Return (x, y) of the center of cell containing provided text 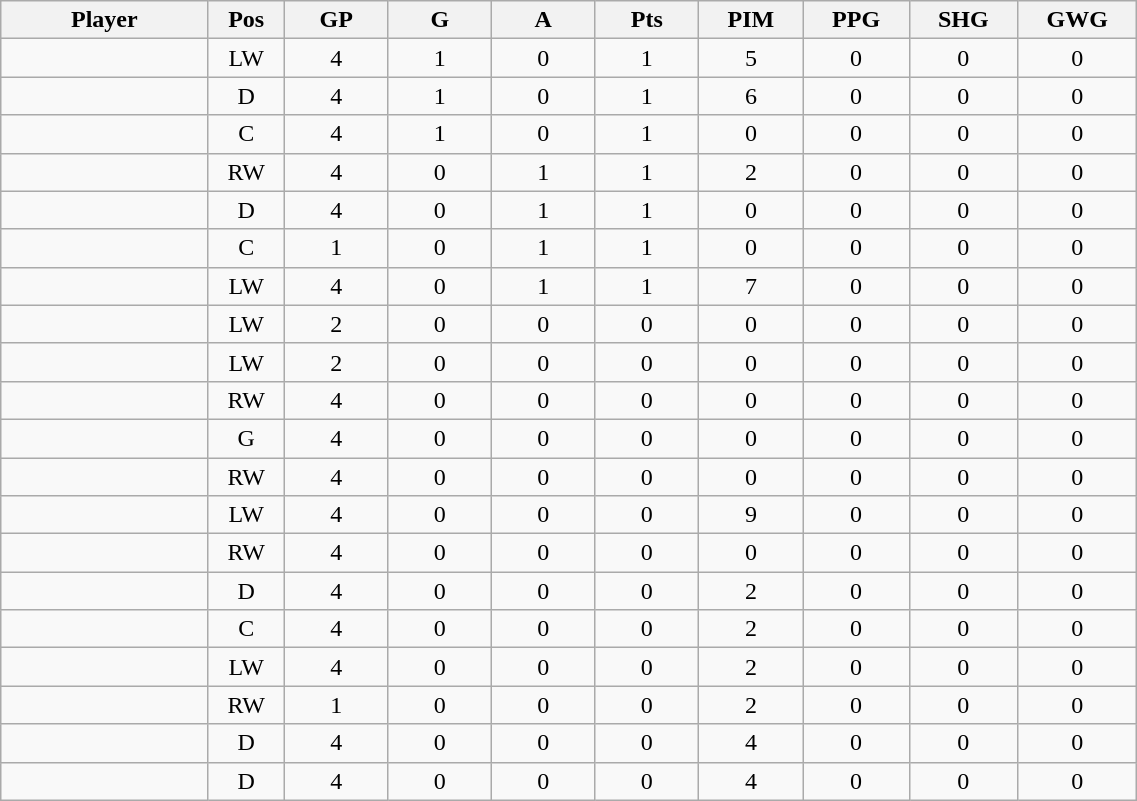
SHG (964, 20)
GWG (1078, 20)
A (544, 20)
PPG (856, 20)
Player (104, 20)
GP (336, 20)
9 (752, 515)
PIM (752, 20)
Pos (246, 20)
5 (752, 58)
6 (752, 96)
7 (752, 286)
Pts (647, 20)
